Extract the [X, Y] coordinate from the center of the cell holding the provided text.  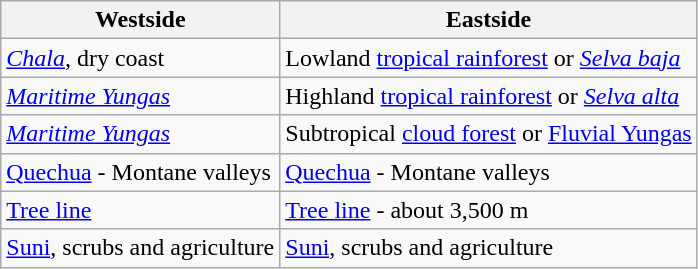
Tree line [140, 210]
Westside [140, 20]
Lowland tropical rainforest or Selva baja [488, 58]
Highland tropical rainforest or Selva alta [488, 96]
Eastside [488, 20]
Subtropical cloud forest or Fluvial Yungas [488, 134]
Chala, dry coast [140, 58]
Tree line - about 3,500 m [488, 210]
